Scan for the cell matching the given text and deliver its (x, y) coordinate at center. 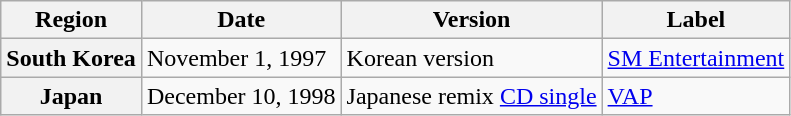
South Korea (72, 58)
SM Entertainment (696, 58)
VAP (696, 96)
Korean version (472, 58)
Label (696, 20)
Japan (72, 96)
Date (241, 20)
December 10, 1998 (241, 96)
November 1, 1997 (241, 58)
Japanese remix CD single (472, 96)
Version (472, 20)
Region (72, 20)
